For the text-containing cell, return its midpoint in (x, y) coordinate format. 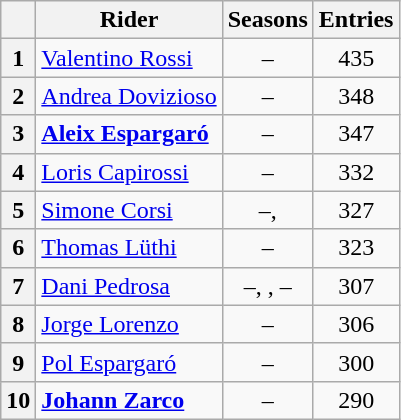
Rider (129, 20)
Andrea Dovizioso (129, 96)
8 (18, 324)
Jorge Lorenzo (129, 324)
348 (356, 96)
10 (18, 400)
6 (18, 248)
306 (356, 324)
347 (356, 134)
7 (18, 286)
323 (356, 248)
Thomas Lüthi (129, 248)
300 (356, 362)
Simone Corsi (129, 210)
Loris Capirossi (129, 172)
4 (18, 172)
–, (268, 210)
5 (18, 210)
327 (356, 210)
2 (18, 96)
307 (356, 286)
Aleix Espargaró (129, 134)
Johann Zarco (129, 400)
Valentino Rossi (129, 58)
Entries (356, 20)
3 (18, 134)
9 (18, 362)
290 (356, 400)
Dani Pedrosa (129, 286)
Pol Espargaró (129, 362)
332 (356, 172)
435 (356, 58)
1 (18, 58)
–, , – (268, 286)
Seasons (268, 20)
